Locate the cell with the specified text and output its (x, y) center coordinate. 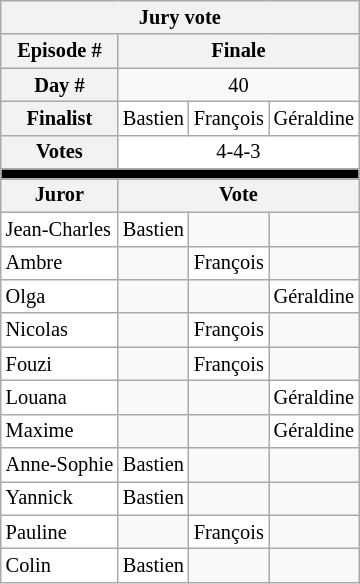
Fouzi (60, 364)
Louana (60, 397)
Episode # (60, 51)
Votes (60, 152)
40 (238, 85)
Jean-Charles (60, 229)
Day # (60, 85)
Nicolas (60, 330)
Colin (60, 565)
Ambre (60, 263)
Maxime (60, 431)
Jury vote (180, 17)
Pauline (60, 532)
Finale (238, 51)
Yannick (60, 498)
Vote (238, 195)
Olga (60, 296)
Anne-Sophie (60, 465)
4-4-3 (238, 152)
Juror (60, 195)
Finalist (60, 118)
